Capture the cell that displays the provided text and extract its [x, y] central coordinate. 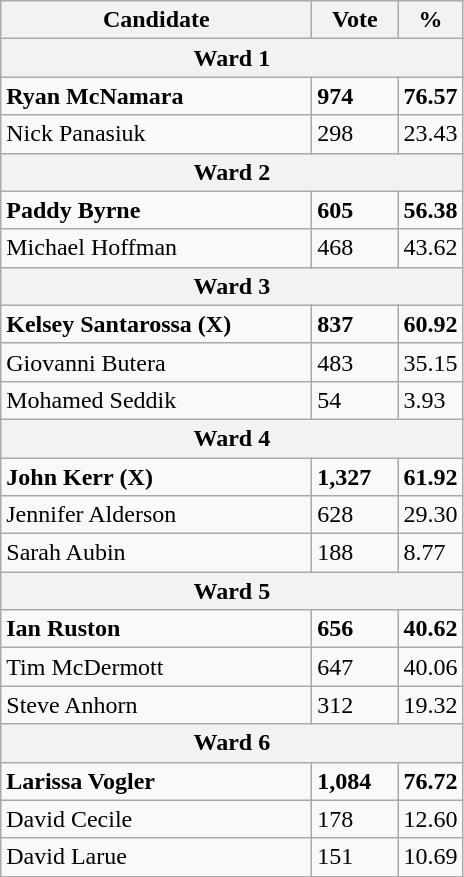
298 [355, 134]
Ward 5 [232, 591]
40.62 [430, 629]
188 [355, 553]
19.32 [430, 705]
29.30 [430, 515]
647 [355, 667]
Ward 2 [232, 172]
40.06 [430, 667]
Ward 4 [232, 438]
312 [355, 705]
483 [355, 362]
Jennifer Alderson [156, 515]
Sarah Aubin [156, 553]
Paddy Byrne [156, 210]
Ian Ruston [156, 629]
Larissa Vogler [156, 781]
Nick Panasiuk [156, 134]
John Kerr (X) [156, 477]
% [430, 20]
656 [355, 629]
54 [355, 400]
23.43 [430, 134]
178 [355, 819]
Ward 3 [232, 286]
76.72 [430, 781]
12.60 [430, 819]
Ward 6 [232, 743]
43.62 [430, 248]
974 [355, 96]
Vote [355, 20]
56.38 [430, 210]
1,327 [355, 477]
10.69 [430, 857]
3.93 [430, 400]
Michael Hoffman [156, 248]
Ward 1 [232, 58]
Mohamed Seddik [156, 400]
Steve Anhorn [156, 705]
David Larue [156, 857]
76.57 [430, 96]
Giovanni Butera [156, 362]
Candidate [156, 20]
60.92 [430, 324]
David Cecile [156, 819]
Tim McDermott [156, 667]
605 [355, 210]
61.92 [430, 477]
Kelsey Santarossa (X) [156, 324]
628 [355, 515]
468 [355, 248]
35.15 [430, 362]
Ryan McNamara [156, 96]
837 [355, 324]
1,084 [355, 781]
8.77 [430, 553]
151 [355, 857]
